Search for the cell housing the specified text and yield its (X, Y) center coordinate. 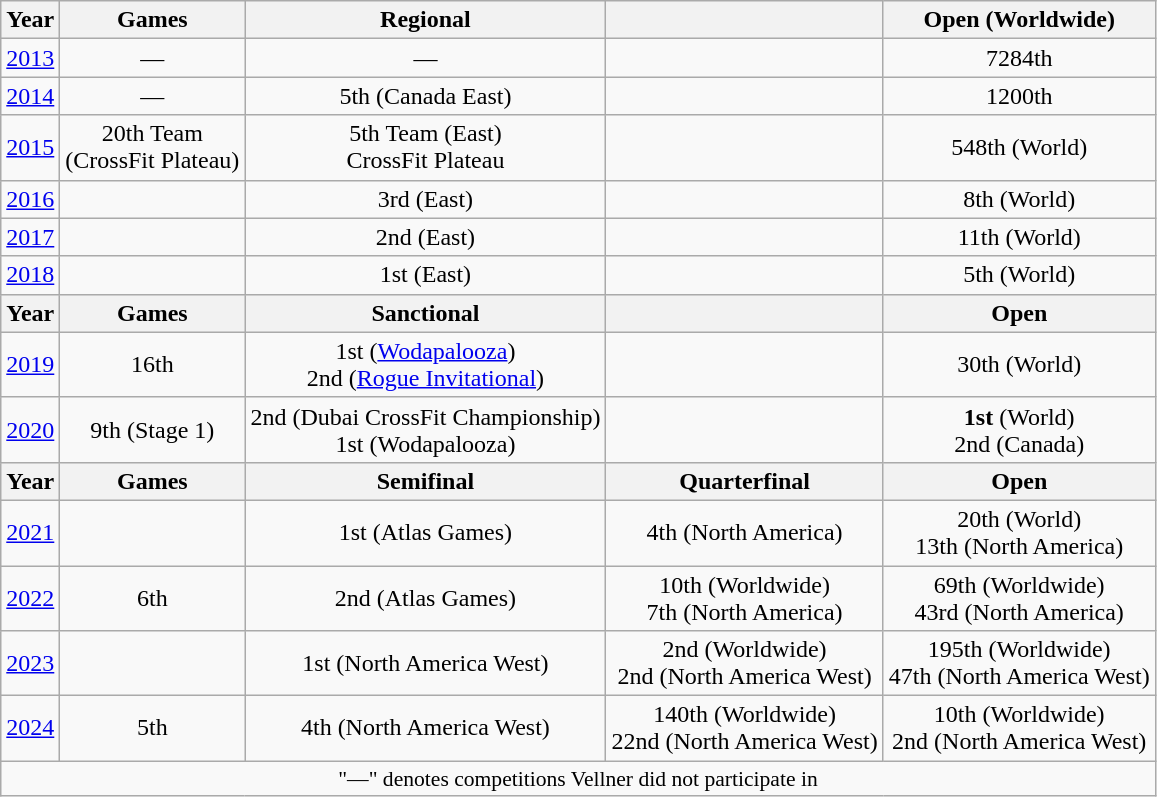
2023 (30, 664)
Semifinal (426, 481)
2019 (30, 364)
1st (World)2nd (Canada) (1019, 430)
548th (World) (1019, 148)
5th (Canada East) (426, 96)
10th (Worldwide)2nd (North America West) (1019, 728)
2015 (30, 148)
11th (World) (1019, 237)
Open (Worldwide) (1019, 20)
2021 (30, 532)
2017 (30, 237)
5th (World) (1019, 275)
195th (Worldwide)47th (North America West) (1019, 664)
"—" denotes competitions Vellner did not participate in (578, 779)
20th (World)13th (North America) (1019, 532)
1st (Wodapalooza)2nd (Rogue Invitational) (426, 364)
2nd (Worldwide)2nd (North America West) (744, 664)
2024 (30, 728)
5th (152, 728)
16th (152, 364)
2022 (30, 598)
20th Team (CrossFit Plateau) (152, 148)
4th (North America) (744, 532)
69th (Worldwide)43rd (North America) (1019, 598)
Regional (426, 20)
2nd (Atlas Games) (426, 598)
2020 (30, 430)
1st (Atlas Games) (426, 532)
2013 (30, 58)
2nd (Dubai CrossFit Championship)1st (Wodapalooza) (426, 430)
1st (North America West) (426, 664)
2nd (East) (426, 237)
Quarterfinal (744, 481)
140th (Worldwide)22nd (North America West) (744, 728)
30th (World) (1019, 364)
9th (Stage 1) (152, 430)
1st (East) (426, 275)
Sanctional (426, 313)
2016 (30, 199)
2014 (30, 96)
7284th (1019, 58)
8th (World) (1019, 199)
10th (Worldwide)7th (North America) (744, 598)
1200th (1019, 96)
2018 (30, 275)
4th (North America West) (426, 728)
5th Team (East)CrossFit Plateau (426, 148)
6th (152, 598)
3rd (East) (426, 199)
